Pinpoint the cell where the given text exists, returning its (x, y) midpoint coordinate. 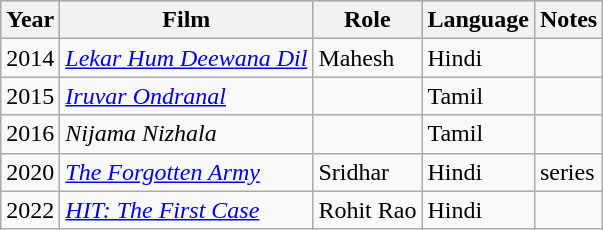
Role (368, 20)
Rohit Rao (368, 210)
Iruvar Ondranal (186, 96)
series (568, 172)
Film (186, 20)
2016 (30, 134)
Mahesh (368, 58)
The Forgotten Army (186, 172)
Notes (568, 20)
Language (478, 20)
Nijama Nizhala (186, 134)
2015 (30, 96)
2020 (30, 172)
2022 (30, 210)
2014 (30, 58)
Lekar Hum Deewana Dil (186, 58)
Year (30, 20)
HIT: The First Case (186, 210)
Sridhar (368, 172)
